Output the [x, y] coordinate of the center of the cell containing the given text.  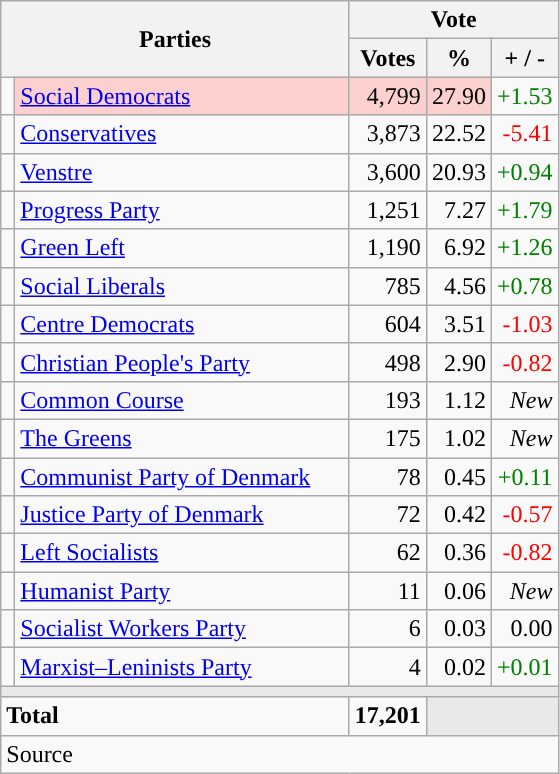
+1.26 [524, 248]
6.92 [458, 248]
% [458, 58]
3,873 [388, 134]
+0.94 [524, 172]
Parties [176, 39]
27.90 [458, 96]
Humanist Party [182, 591]
78 [388, 477]
175 [388, 438]
-5.41 [524, 134]
4,799 [388, 96]
Social Liberals [182, 286]
+1.53 [524, 96]
Vote [454, 20]
0.02 [458, 667]
Communist Party of Denmark [182, 477]
1,251 [388, 210]
7.27 [458, 210]
62 [388, 553]
22.52 [458, 134]
1.02 [458, 438]
17,201 [388, 716]
+ / - [524, 58]
Left Socialists [182, 553]
4.56 [458, 286]
785 [388, 286]
193 [388, 400]
Conservatives [182, 134]
Source [280, 754]
-1.03 [524, 324]
Common Course [182, 400]
Socialist Workers Party [182, 629]
0.45 [458, 477]
Justice Party of Denmark [182, 515]
+0.11 [524, 477]
2.90 [458, 362]
Progress Party [182, 210]
0.06 [458, 591]
0.42 [458, 515]
The Greens [182, 438]
1.12 [458, 400]
Green Left [182, 248]
20.93 [458, 172]
+0.01 [524, 667]
6 [388, 629]
4 [388, 667]
-0.57 [524, 515]
Social Democrats [182, 96]
Votes [388, 58]
0.03 [458, 629]
Christian People's Party [182, 362]
+0.78 [524, 286]
3.51 [458, 324]
1,190 [388, 248]
Venstre [182, 172]
+1.79 [524, 210]
0.00 [524, 629]
Marxist–Leninists Party [182, 667]
3,600 [388, 172]
Centre Democrats [182, 324]
11 [388, 591]
498 [388, 362]
72 [388, 515]
604 [388, 324]
Total [176, 716]
0.36 [458, 553]
